Output the [X, Y] coordinate of the center of the cell containing the given text.  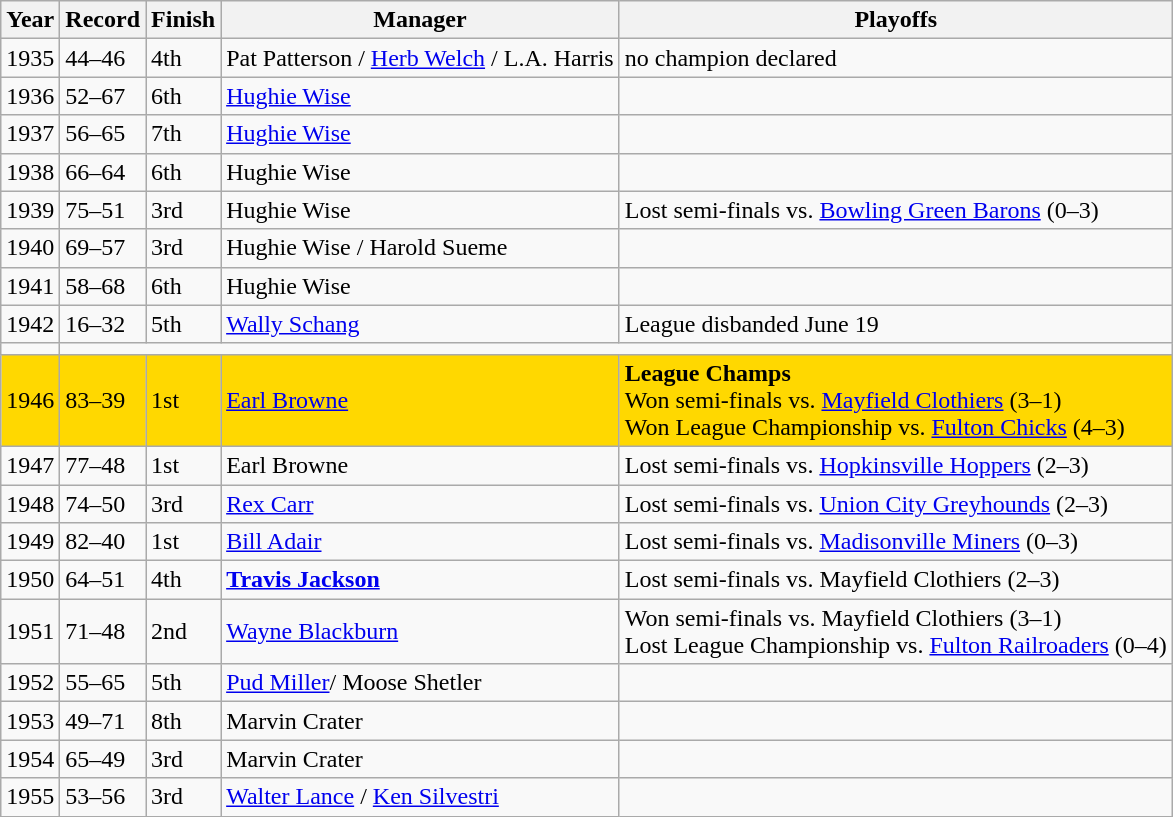
1953 [30, 721]
Pat Patterson / Herb Welch / L.A. Harris [420, 58]
Lost semi-finals vs. Mayfield Clothiers (2–3) [896, 580]
1947 [30, 465]
1935 [30, 58]
Travis Jackson [420, 580]
83–39 [103, 400]
82–40 [103, 542]
Year [30, 20]
64–51 [103, 580]
Walter Lance / Ken Silvestri [420, 797]
75–51 [103, 210]
1948 [30, 503]
Playoffs [896, 20]
74–50 [103, 503]
55–65 [103, 683]
58–68 [103, 286]
1940 [30, 248]
56–65 [103, 134]
Lost semi-finals vs. Bowling Green Barons (0–3) [896, 210]
2nd [184, 632]
Bill Adair [420, 542]
1955 [30, 797]
Pud Miller/ Moose Shetler [420, 683]
Lost semi-finals vs. Madisonville Miners (0–3) [896, 542]
1941 [30, 286]
Wally Schang [420, 324]
66–64 [103, 172]
Manager [420, 20]
1936 [30, 96]
League ChampsWon semi-finals vs. Mayfield Clothiers (3–1) Won League Championship vs. Fulton Chicks (4–3) [896, 400]
71–48 [103, 632]
1951 [30, 632]
77–48 [103, 465]
Lost semi-finals vs. Hopkinsville Hoppers (2–3) [896, 465]
Rex Carr [420, 503]
1954 [30, 759]
1946 [30, 400]
1949 [30, 542]
1952 [30, 683]
Hughie Wise / Harold Sueme [420, 248]
Won semi-finals vs. Mayfield Clothiers (3–1) Lost League Championship vs. Fulton Railroaders (0–4) [896, 632]
1938 [30, 172]
1937 [30, 134]
1950 [30, 580]
Finish [184, 20]
44–46 [103, 58]
1942 [30, 324]
no champion declared [896, 58]
Record [103, 20]
1939 [30, 210]
16–32 [103, 324]
65–49 [103, 759]
69–57 [103, 248]
Lost semi-finals vs. Union City Greyhounds (2–3) [896, 503]
7th [184, 134]
Wayne Blackburn [420, 632]
53–56 [103, 797]
52–67 [103, 96]
League disbanded June 19 [896, 324]
8th [184, 721]
49–71 [103, 721]
